Return the (X, Y) coordinate for the center point of the cell that contains the specified text.  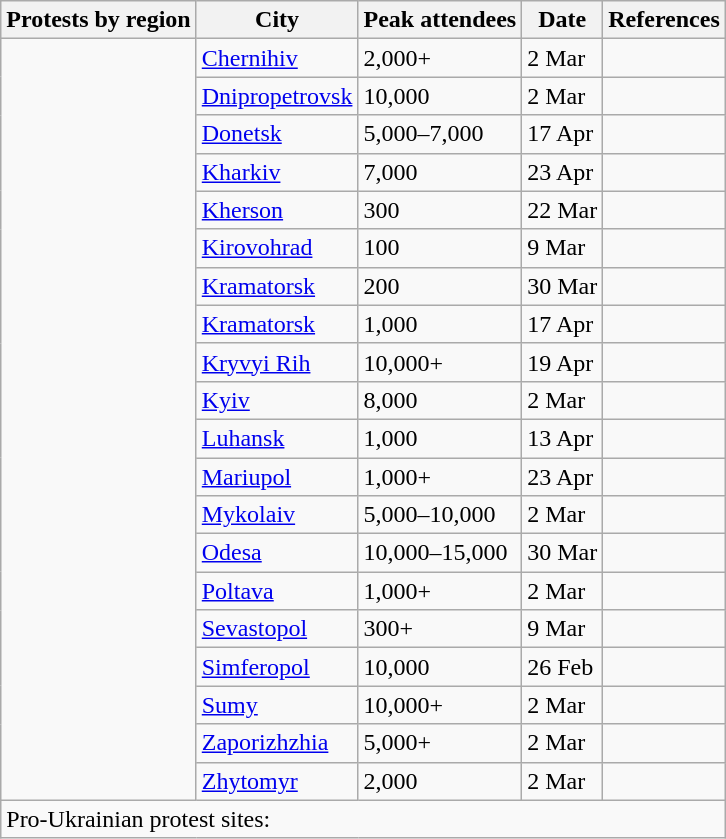
Kryvyi Rih (277, 362)
Donetsk (277, 134)
Mykolaiv (277, 515)
Kirovohrad (277, 248)
200 (440, 286)
Simferopol (277, 667)
Odesa (277, 553)
Poltava (277, 591)
Luhansk (277, 438)
Kherson (277, 210)
Peak attendees (440, 20)
Sumy (277, 705)
City (277, 20)
10,000–15,000 (440, 553)
5,000+ (440, 743)
19 Apr (562, 362)
Zaporizhzhia (277, 743)
Kyiv (277, 400)
Pro-Ukrainian protest sites: (364, 819)
5,000–7,000 (440, 134)
8,000 (440, 400)
Zhytomyr (277, 781)
Chernihiv (277, 58)
2,000 (440, 781)
Mariupol (277, 477)
13 Apr (562, 438)
5,000–10,000 (440, 515)
References (664, 20)
100 (440, 248)
Sevastopol (277, 629)
7,000 (440, 172)
Kharkiv (277, 172)
Dnipropetrovsk (277, 96)
26 Feb (562, 667)
300+ (440, 629)
2,000+ (440, 58)
22 Mar (562, 210)
Date (562, 20)
300 (440, 210)
Protests by region (98, 20)
